Scan for the cell matching the given text and deliver its [X, Y] coordinate at center. 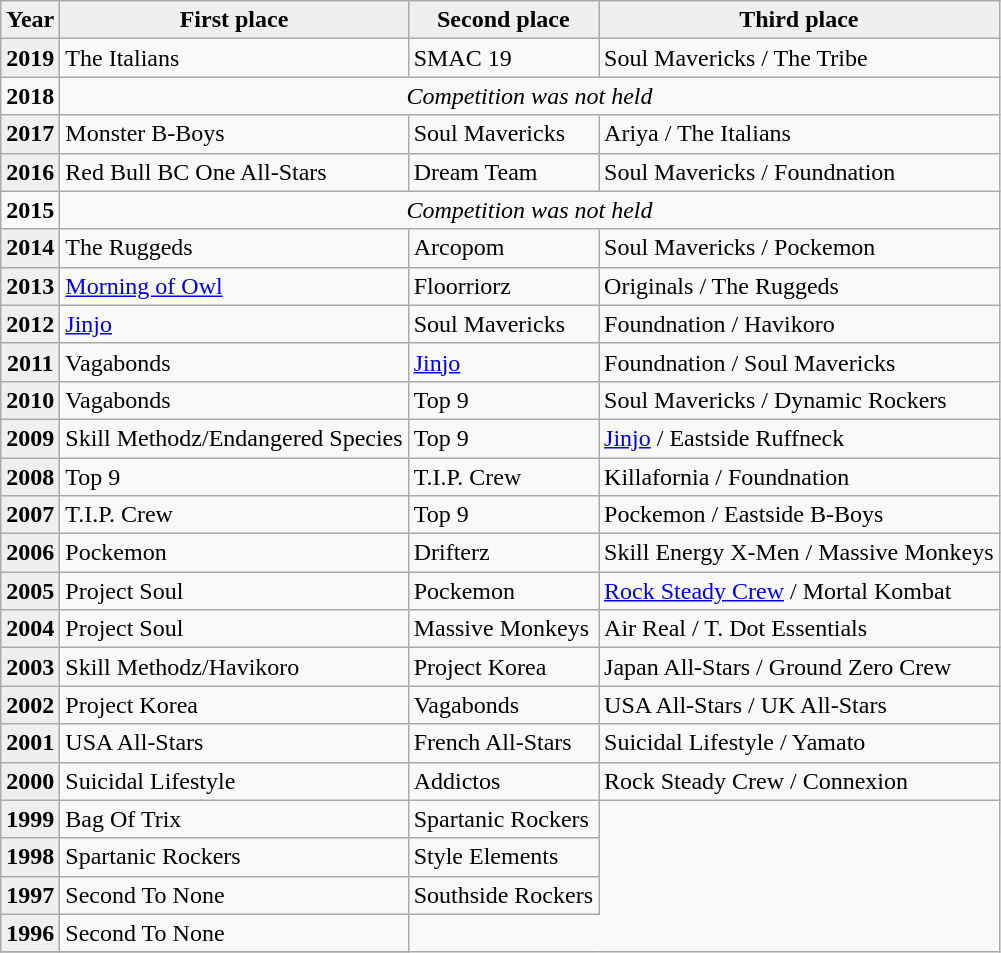
2006 [30, 553]
2009 [30, 438]
2002 [30, 705]
Japan All-Stars / Ground Zero Crew [800, 667]
2019 [30, 58]
Killafornia / Foundnation [800, 477]
The Italians [234, 58]
Bag Of Trix [234, 819]
Air Real / T. Dot Essentials [800, 629]
First place [234, 20]
Suicidal Lifestyle / Yamato [800, 743]
Skill Methodz/Endangered Species [234, 438]
Suicidal Lifestyle [234, 781]
Year [30, 20]
Soul Mavericks / Pockemon [800, 248]
Monster B-Boys [234, 134]
Skill Energy X-Men / Massive Monkeys [800, 553]
Second place [503, 20]
2000 [30, 781]
Ariya / The Italians [800, 134]
Arcopom [503, 248]
1997 [30, 895]
Jinjo / Eastside Ruffneck [800, 438]
Dream Team [503, 172]
Skill Methodz/Havikoro [234, 667]
2001 [30, 743]
2011 [30, 362]
French All-Stars [503, 743]
Foundnation / Soul Mavericks [800, 362]
Style Elements [503, 857]
Drifterz [503, 553]
Southside Rockers [503, 895]
Rock Steady Crew / Connexion [800, 781]
1999 [30, 819]
USA All-Stars [234, 743]
2013 [30, 286]
Morning of Owl [234, 286]
Red Bull BC One All-Stars [234, 172]
Pockemon / Eastside B-Boys [800, 515]
2004 [30, 629]
Addictos [503, 781]
2014 [30, 248]
Rock Steady Crew / Mortal Kombat [800, 591]
1998 [30, 857]
Soul Mavericks / Dynamic Rockers [800, 400]
2008 [30, 477]
Foundnation / Havikoro [800, 324]
SMAC 19 [503, 58]
2015 [30, 210]
2017 [30, 134]
2007 [30, 515]
Originals / The Ruggeds [800, 286]
Third place [800, 20]
2012 [30, 324]
The Ruggeds [234, 248]
Soul Mavericks / The Tribe [800, 58]
2016 [30, 172]
2005 [30, 591]
Soul Mavericks / Foundnation [800, 172]
2018 [30, 96]
2010 [30, 400]
2003 [30, 667]
USA All-Stars / UK All-Stars [800, 705]
1996 [30, 933]
Floorriorz [503, 286]
Massive Monkeys [503, 629]
